Identify which cell holds the provided text, then report its (x, y) central coordinate. 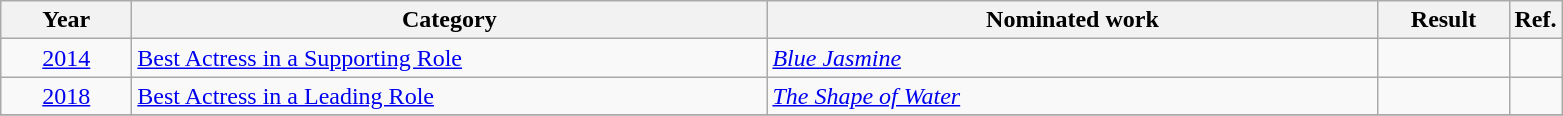
Year (66, 20)
2014 (66, 58)
Best Actress in a Supporting Role (450, 58)
Ref. (1536, 20)
Category (450, 20)
Blue Jasmine (1072, 58)
Best Actress in a Leading Role (450, 96)
2018 (66, 96)
Result (1444, 20)
Nominated work (1072, 20)
The Shape of Water (1072, 96)
